Capture the cell that displays the provided text and extract its (x, y) central coordinate. 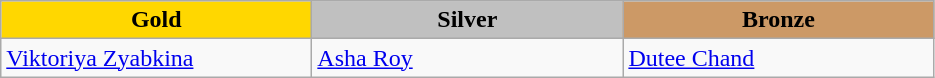
Asha Roy (468, 58)
Silver (468, 20)
Gold (156, 20)
Viktoriya Zyabkina (156, 58)
Bronze (778, 20)
Dutee Chand (778, 58)
